Identify which cell holds the provided text, then report its [x, y] central coordinate. 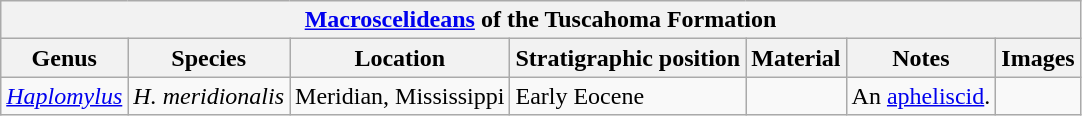
Notes [921, 58]
Genus [64, 58]
Species [209, 58]
Early Eocene [628, 96]
Material [796, 58]
Location [400, 58]
An apheliscid. [921, 96]
Images [1038, 58]
Meridian, Mississippi [400, 96]
Haplomylus [64, 96]
Stratigraphic position [628, 58]
Macroscelideans of the Tuscahoma Formation [540, 20]
H. meridionalis [209, 96]
